Determine the [X, Y] coordinate at the center of the cell enclosing the given text.  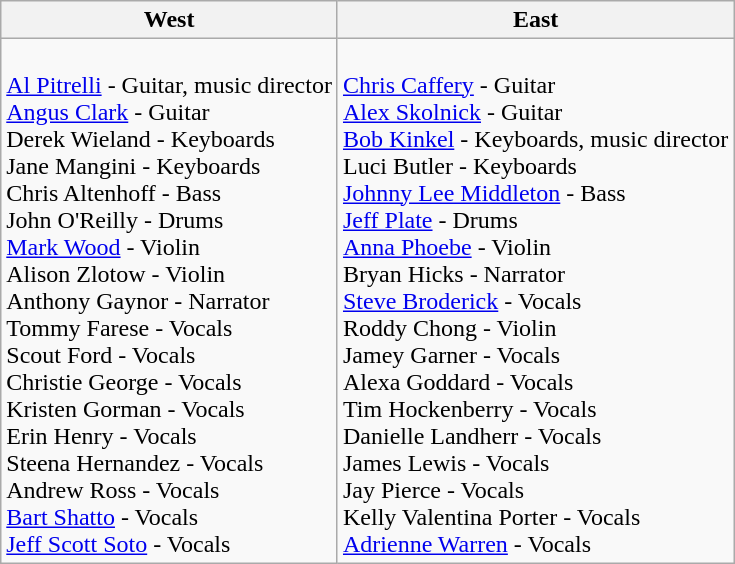
East [535, 20]
West [170, 20]
